For the text-containing cell, return its midpoint in (X, Y) coordinate format. 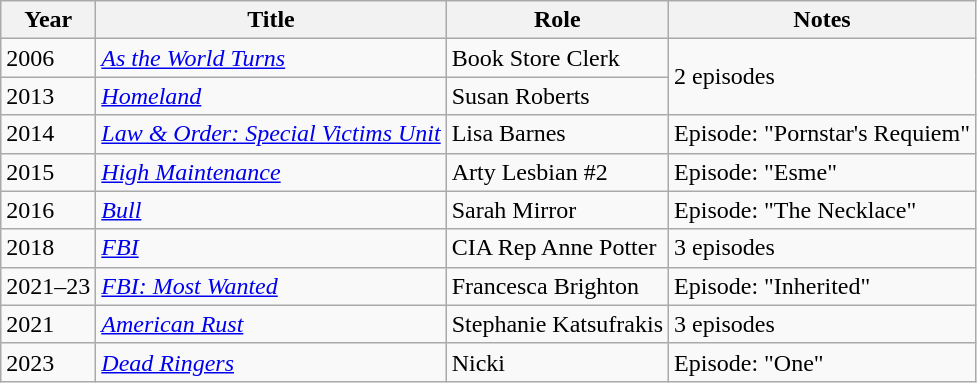
2018 (48, 248)
Episode: "Inherited" (822, 286)
2 episodes (822, 77)
2006 (48, 58)
2014 (48, 134)
Arty Lesbian #2 (557, 172)
Book Store Clerk (557, 58)
Stephanie Katsufrakis (557, 324)
Homeland (271, 96)
Dead Ringers (271, 362)
Susan Roberts (557, 96)
American Rust (271, 324)
Role (557, 20)
2021 (48, 324)
2015 (48, 172)
2013 (48, 96)
Law & Order: Special Victims Unit (271, 134)
CIA Rep Anne Potter (557, 248)
FBI (271, 248)
Episode: "The Necklace" (822, 210)
As the World Turns (271, 58)
Bull (271, 210)
Episode: "Pornstar's Requiem" (822, 134)
Francesca Brighton (557, 286)
2023 (48, 362)
Episode: "Esme" (822, 172)
FBI: Most Wanted (271, 286)
High Maintenance (271, 172)
Year (48, 20)
Nicki (557, 362)
2021–23 (48, 286)
Sarah Mirror (557, 210)
Title (271, 20)
2016 (48, 210)
Lisa Barnes (557, 134)
Episode: "One" (822, 362)
Notes (822, 20)
